Output the (x, y) coordinate of the center of the cell containing the given text.  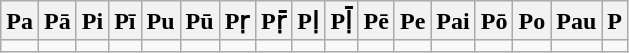
Pī (125, 21)
Pṛ (237, 21)
Pai (453, 21)
Pu (160, 21)
Pḷ (308, 21)
Pō (494, 21)
Pṝ (273, 21)
Pū (200, 21)
Pē (376, 21)
Pi (92, 21)
Pa (20, 21)
Pe (412, 21)
Pau (576, 21)
Pḹ (342, 21)
P (615, 21)
Po (532, 21)
Pā (57, 21)
